Return the (X, Y) coordinate for the center point of the cell that contains the specified text.  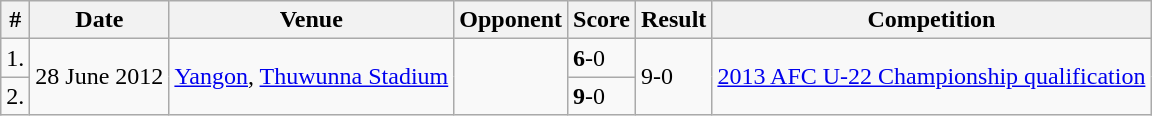
Score (602, 20)
Venue (312, 20)
28 June 2012 (100, 77)
6-0 (602, 58)
1. (16, 58)
Date (100, 20)
# (16, 20)
Yangon, Thuwunna Stadium (312, 77)
Opponent (511, 20)
Competition (932, 20)
2013 AFC U-22 Championship qualification (932, 77)
2. (16, 96)
Result (673, 20)
